Scan for the cell matching the given text and deliver its (X, Y) coordinate at center. 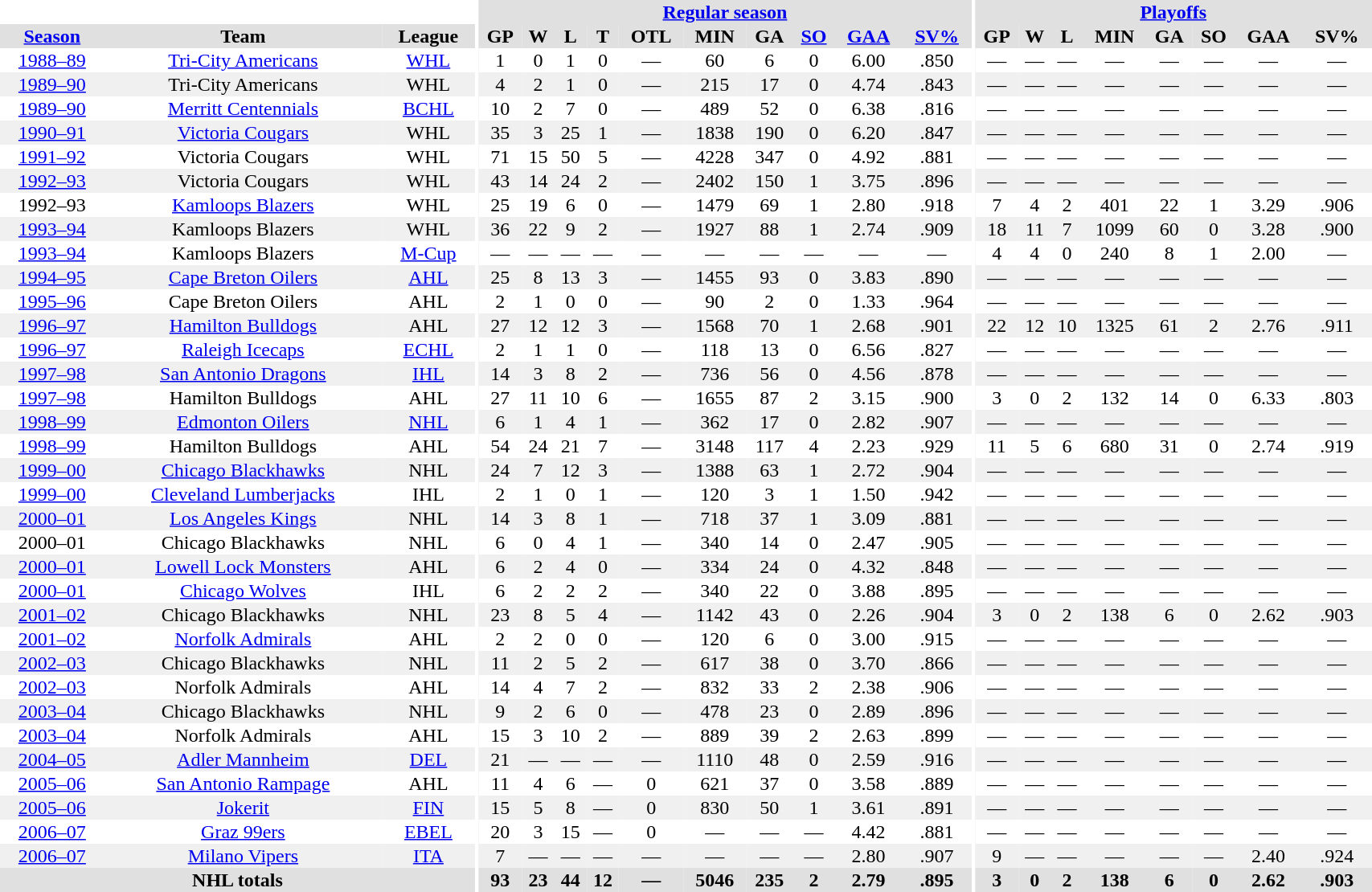
2.72 (869, 470)
36 (500, 229)
2.38 (869, 687)
.891 (937, 808)
.889 (937, 784)
1994–95 (52, 277)
2.79 (869, 880)
1110 (715, 759)
235 (769, 880)
BCHL (428, 108)
San Antonio Rampage (243, 784)
334 (715, 567)
Jokerit (243, 808)
1455 (715, 277)
118 (715, 350)
48 (769, 759)
18 (997, 229)
.816 (937, 108)
.905 (937, 542)
56 (769, 374)
3.70 (869, 663)
ECHL (428, 350)
1991–92 (52, 157)
3.61 (869, 808)
3.58 (869, 784)
Edmonton Oilers (243, 422)
31 (1169, 446)
1838 (715, 133)
Lowell Lock Monsters (243, 567)
1655 (715, 398)
1142 (715, 615)
.918 (937, 205)
1.50 (869, 494)
Cleveland Lumberjacks (243, 494)
2004–05 (52, 759)
889 (715, 735)
832 (715, 687)
3.15 (869, 398)
Regular season (725, 12)
EBEL (428, 832)
362 (715, 422)
.827 (937, 350)
FIN (428, 808)
71 (500, 157)
5046 (715, 880)
.942 (937, 494)
52 (769, 108)
6.33 (1268, 398)
.878 (937, 374)
4.92 (869, 157)
.916 (937, 759)
4.42 (869, 832)
2.82 (869, 422)
6.00 (869, 60)
617 (715, 663)
830 (715, 808)
1568 (715, 325)
.848 (937, 567)
2.76 (1268, 325)
4228 (715, 157)
20 (500, 832)
.803 (1337, 398)
DEL (428, 759)
3.88 (869, 591)
117 (769, 446)
3.75 (869, 181)
2.00 (1268, 253)
88 (769, 229)
Chicago Wolves (243, 591)
3.28 (1268, 229)
2.47 (869, 542)
1479 (715, 205)
Graz 99ers (243, 832)
.866 (937, 663)
489 (715, 108)
1988–89 (52, 60)
240 (1115, 253)
.964 (937, 301)
Playoffs (1173, 12)
3148 (715, 446)
2.68 (869, 325)
2402 (715, 181)
736 (715, 374)
3.83 (869, 277)
Raleigh Icecaps (243, 350)
.901 (937, 325)
.890 (937, 277)
.843 (937, 84)
.919 (1337, 446)
54 (500, 446)
718 (715, 518)
33 (769, 687)
.915 (937, 639)
San Antonio Dragons (243, 374)
190 (769, 133)
44 (571, 880)
.929 (937, 446)
1099 (1115, 229)
1927 (715, 229)
.909 (937, 229)
401 (1115, 205)
1995–96 (52, 301)
6.38 (869, 108)
.924 (1337, 856)
2.23 (869, 446)
Team (243, 36)
.911 (1337, 325)
2.26 (869, 615)
ITA (428, 856)
621 (715, 784)
Merritt Centennials (243, 108)
T (603, 36)
Milano Vipers (243, 856)
4.56 (869, 374)
1325 (1115, 325)
6.20 (869, 133)
87 (769, 398)
4.32 (869, 567)
1388 (715, 470)
2.63 (869, 735)
OTL (651, 36)
39 (769, 735)
2.89 (869, 711)
League (428, 36)
70 (769, 325)
69 (769, 205)
6.56 (869, 350)
.847 (937, 133)
1990–91 (52, 133)
2.40 (1268, 856)
35 (500, 133)
4.74 (869, 84)
38 (769, 663)
M-Cup (428, 253)
478 (715, 711)
63 (769, 470)
3.00 (869, 639)
3.09 (869, 518)
Season (52, 36)
132 (1115, 398)
150 (769, 181)
NHL totals (238, 880)
1.33 (869, 301)
3.29 (1268, 205)
215 (715, 84)
347 (769, 157)
61 (1169, 325)
.850 (937, 60)
680 (1115, 446)
.899 (937, 735)
2.59 (869, 759)
Los Angeles Kings (243, 518)
90 (715, 301)
Adler Mannheim (243, 759)
19 (538, 205)
